Scan for the cell matching the given text and deliver its [x, y] coordinate at center. 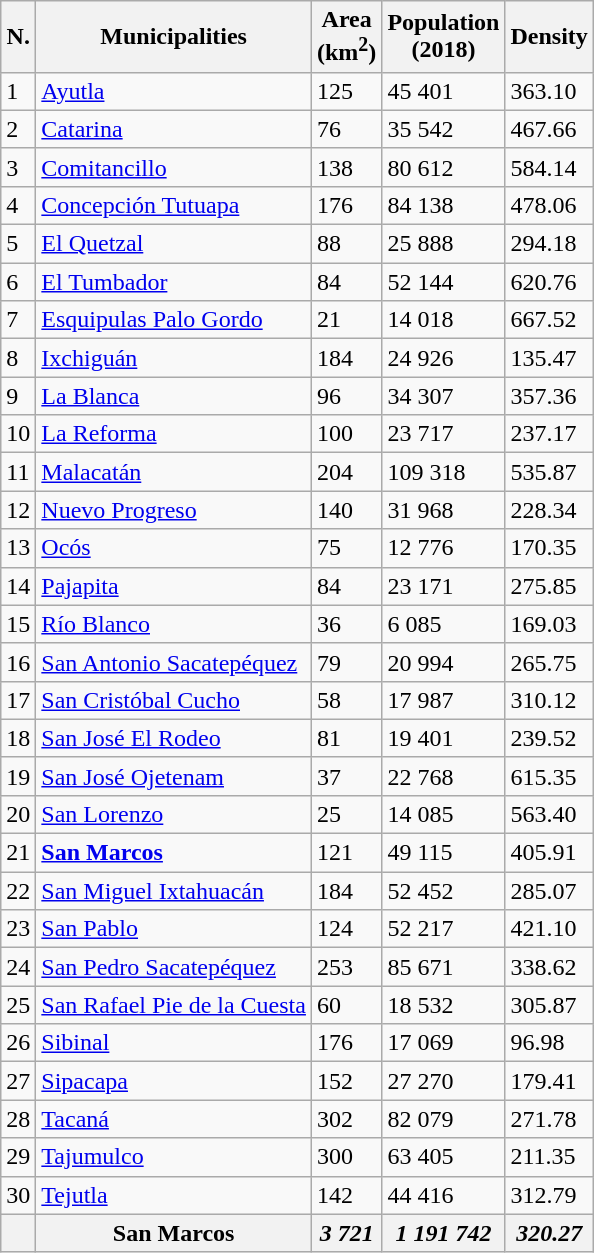
615.35 [549, 776]
310.12 [549, 700]
San Antonio Sacatepéquez [174, 662]
320.27 [549, 1233]
535.87 [549, 472]
14 018 [444, 320]
363.10 [549, 91]
100 [346, 434]
31 968 [444, 510]
37 [346, 776]
25 888 [444, 244]
312.79 [549, 1195]
La Reforma [174, 434]
18 532 [444, 1005]
San Lorenzo [174, 814]
7 [18, 320]
58 [346, 700]
22 [18, 891]
La Blanca [174, 396]
6 [18, 282]
294.18 [549, 244]
20 [18, 814]
San José Ojetenam [174, 776]
2 [18, 129]
228.34 [549, 510]
17 069 [444, 1043]
Tejutla [174, 1195]
22 768 [444, 776]
305.87 [549, 1005]
300 [346, 1157]
478.06 [549, 205]
81 [346, 738]
35 542 [444, 129]
124 [346, 929]
121 [346, 853]
El Quetzal [174, 244]
Population(2018) [444, 37]
Sipacapa [174, 1081]
13 [18, 548]
76 [346, 129]
Tajumulco [174, 1157]
563.40 [549, 814]
12 776 [444, 548]
620.76 [549, 282]
6 085 [444, 624]
152 [346, 1081]
63 405 [444, 1157]
84 138 [444, 205]
82 079 [444, 1119]
14 [18, 586]
30 [18, 1195]
302 [346, 1119]
23 717 [444, 434]
San Pablo [174, 929]
San Miguel Ixtahuacán [174, 891]
253 [346, 967]
169.03 [549, 624]
421.10 [549, 929]
5 [18, 244]
8 [18, 358]
14 085 [444, 814]
N. [18, 37]
26 [18, 1043]
Municipalities [174, 37]
3 [18, 167]
88 [346, 244]
Esquipulas Palo Gordo [174, 320]
23 [18, 929]
584.14 [549, 167]
667.52 [549, 320]
Sibinal [174, 1043]
36 [346, 624]
Ocós [174, 548]
52 217 [444, 929]
49 115 [444, 853]
285.07 [549, 891]
135.47 [549, 358]
96 [346, 396]
60 [346, 1005]
34 307 [444, 396]
27 270 [444, 1081]
29 [18, 1157]
1 [18, 91]
28 [18, 1119]
24 926 [444, 358]
Area(km2) [346, 37]
3 721 [346, 1233]
Ixchiguán [174, 358]
271.78 [549, 1119]
138 [346, 167]
Tacaná [174, 1119]
405.91 [549, 853]
Malacatán [174, 472]
El Tumbador [174, 282]
170.35 [549, 548]
San Cristóbal Cucho [174, 700]
237.17 [549, 434]
15 [18, 624]
275.85 [549, 586]
338.62 [549, 967]
Ayutla [174, 91]
Density [549, 37]
125 [346, 91]
265.75 [549, 662]
16 [18, 662]
19 401 [444, 738]
11 [18, 472]
Concepción Tutuapa [174, 205]
85 671 [444, 967]
San Pedro Sacatepéquez [174, 967]
52 144 [444, 282]
109 318 [444, 472]
140 [346, 510]
Nuevo Progreso [174, 510]
211.35 [549, 1157]
18 [18, 738]
79 [346, 662]
20 994 [444, 662]
204 [346, 472]
Pajapita [174, 586]
23 171 [444, 586]
27 [18, 1081]
179.41 [549, 1081]
12 [18, 510]
357.36 [549, 396]
239.52 [549, 738]
467.66 [549, 129]
San José El Rodeo [174, 738]
Catarina [174, 129]
17 987 [444, 700]
80 612 [444, 167]
4 [18, 205]
19 [18, 776]
17 [18, 700]
45 401 [444, 91]
96.98 [549, 1043]
142 [346, 1195]
44 416 [444, 1195]
Comitancillo [174, 167]
52 452 [444, 891]
24 [18, 967]
1 191 742 [444, 1233]
San Rafael Pie de la Cuesta [174, 1005]
75 [346, 548]
9 [18, 396]
Río Blanco [174, 624]
10 [18, 434]
